Return [X, Y] of the center of cell containing provided text 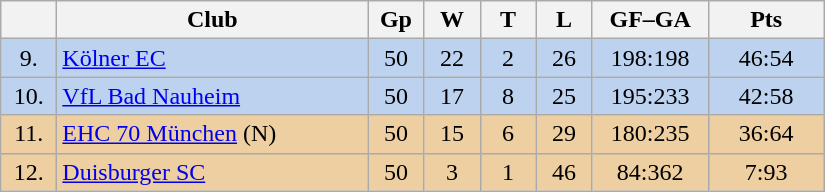
L [564, 20]
46 [564, 172]
25 [564, 96]
17 [452, 96]
84:362 [650, 172]
Pts [766, 20]
29 [564, 134]
198:198 [650, 58]
6 [508, 134]
Kölner EC [212, 58]
15 [452, 134]
11. [29, 134]
Club [212, 20]
GF–GA [650, 20]
180:235 [650, 134]
EHC 70 München (N) [212, 134]
Gp [396, 20]
VfL Bad Nauheim [212, 96]
42:58 [766, 96]
2 [508, 58]
22 [452, 58]
10. [29, 96]
26 [564, 58]
8 [508, 96]
12. [29, 172]
36:64 [766, 134]
3 [452, 172]
W [452, 20]
195:233 [650, 96]
T [508, 20]
Duisburger SC [212, 172]
46:54 [766, 58]
1 [508, 172]
9. [29, 58]
7:93 [766, 172]
